Capture the cell that displays the provided text and extract its [x, y] central coordinate. 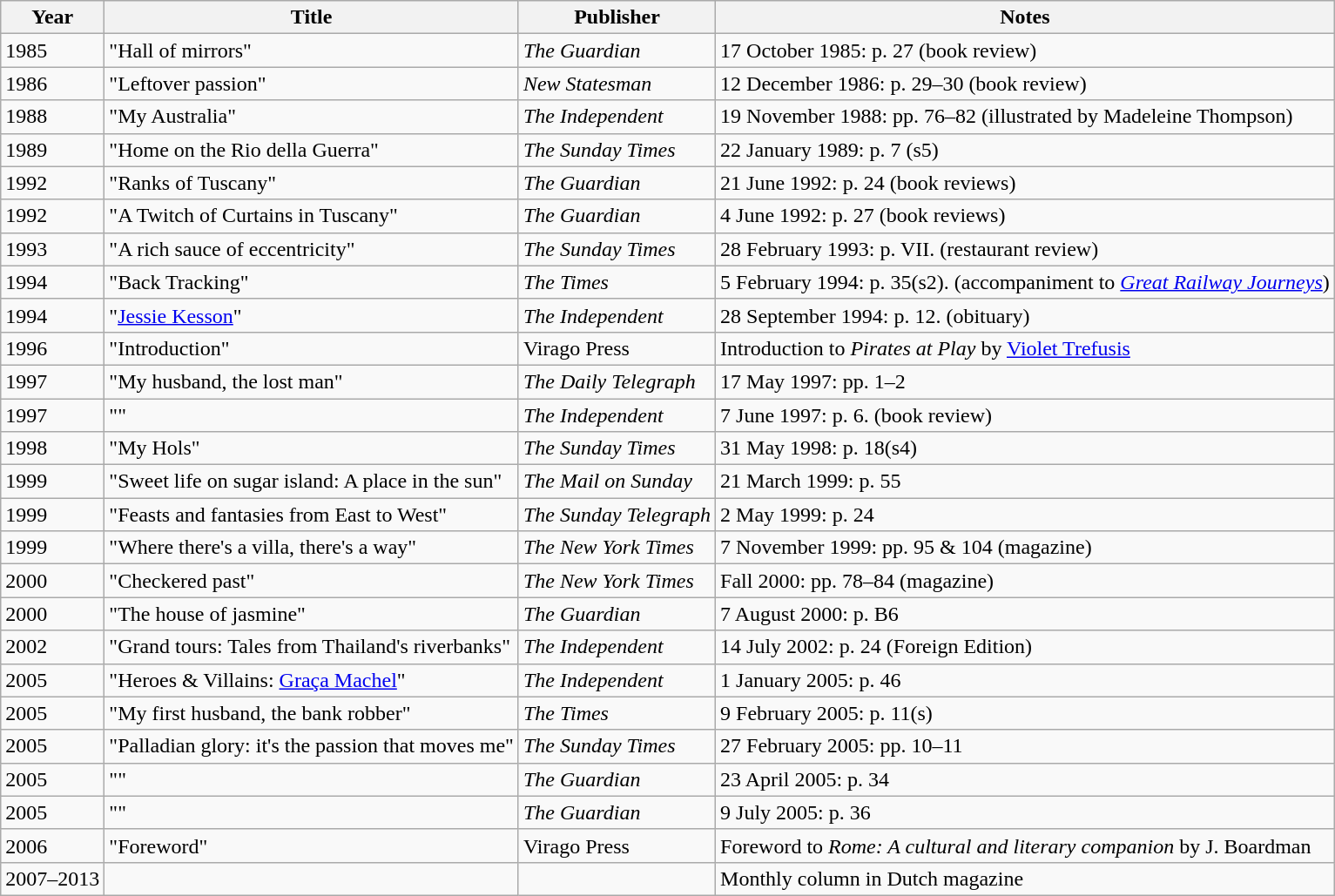
12 December 1986: p. 29–30 (book review) [1026, 84]
The Mail on Sunday [617, 482]
21 March 1999: p. 55 [1026, 482]
2002 [52, 647]
"Back Tracking" [312, 282]
17 May 1997: pp. 1–2 [1026, 381]
Monthly column in Dutch magazine [1026, 879]
Foreword to Rome: A cultural and literary companion by J. Boardman [1026, 845]
"Palladian glory: it's the passion that moves me" [312, 746]
"Sweet life on sugar island: A place in the sun" [312, 482]
28 February 1993: p. VII. (restaurant review) [1026, 249]
"Introduction" [312, 348]
"Grand tours: Tales from Thailand's riverbanks" [312, 647]
"My first husband, the bank robber" [312, 713]
5 February 1994: p. 35(s2). (accompaniment to Great Railway Journeys) [1026, 282]
23 April 2005: p. 34 [1026, 779]
Title [312, 17]
4 June 1992: p. 27 (book reviews) [1026, 216]
19 November 1988: pp. 76–82 (illustrated by Madeleine Thompson) [1026, 117]
"Heroes & Villains: Graça Machel" [312, 680]
1 January 2005: p. 46 [1026, 680]
Introduction to Pirates at Play by Violet Trefusis [1026, 348]
28 September 1994: p. 12. (obituary) [1026, 315]
The Sunday Telegraph [617, 515]
9 July 2005: p. 36 [1026, 812]
Notes [1026, 17]
"Checkered past" [312, 581]
"Leftover passion" [312, 84]
"Where there's a villa, there's a way" [312, 548]
2 May 1999: p. 24 [1026, 515]
1988 [52, 117]
1996 [52, 348]
"Foreword" [312, 845]
"My Australia" [312, 117]
21 June 1992: p. 24 (book reviews) [1026, 183]
1998 [52, 448]
"A Twitch of Curtains in Tuscany" [312, 216]
22 January 1989: p. 7 (s5) [1026, 150]
7 June 1997: p. 6. (book review) [1026, 415]
New Statesman [617, 84]
Year [52, 17]
14 July 2002: p. 24 (Foreign Edition) [1026, 647]
1986 [52, 84]
"Jessie Kesson" [312, 315]
"My Hols" [312, 448]
17 October 1985: p. 27 (book review) [1026, 51]
7 November 1999: pp. 95 & 104 (magazine) [1026, 548]
1985 [52, 51]
1993 [52, 249]
31 May 1998: p. 18(s4) [1026, 448]
27 February 2005: pp. 10–11 [1026, 746]
Publisher [617, 17]
"The house of jasmine" [312, 614]
The Daily Telegraph [617, 381]
"Home on the Rio della Guerra" [312, 150]
"Hall of mirrors" [312, 51]
1989 [52, 150]
7 August 2000: p. B6 [1026, 614]
2007–2013 [52, 879]
9 February 2005: p. 11(s) [1026, 713]
Fall 2000: pp. 78–84 (magazine) [1026, 581]
"Ranks of Tuscany" [312, 183]
2006 [52, 845]
"My husband, the lost man" [312, 381]
"Feasts and fantasies from East to West" [312, 515]
"A rich sauce of eccentricity" [312, 249]
